Locate the cell with the specified text and output its [x, y] center coordinate. 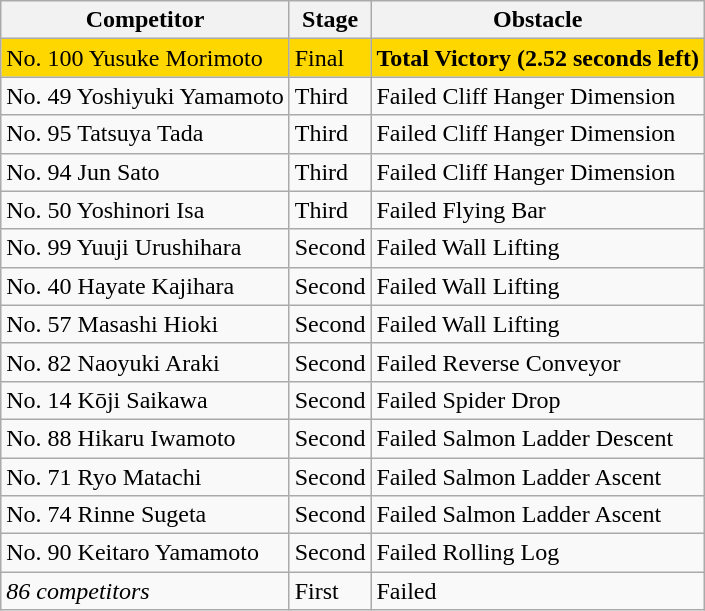
86 competitors [145, 591]
Obstacle [538, 20]
No. 50 Yoshinori Isa [145, 210]
No. 74 Rinne Sugeta [145, 515]
Failed Flying Bar [538, 210]
No. 14 Kōji Saikawa [145, 400]
First [330, 591]
Failed Reverse Conveyor [538, 362]
Failed [538, 591]
Failed Rolling Log [538, 553]
No. 95 Tatsuya Tada [145, 134]
Competitor [145, 20]
No. 88 Hikaru Iwamoto [145, 438]
No. 57 Masashi Hioki [145, 324]
No. 40 Hayate Kajihara [145, 286]
Failed Salmon Ladder Descent [538, 438]
Final [330, 58]
No. 94 Jun Sato [145, 172]
No. 71 Ryo Matachi [145, 477]
No. 99 Yuuji Urushihara [145, 248]
No. 82 Naoyuki Araki [145, 362]
Stage [330, 20]
Failed Spider Drop [538, 400]
No. 49 Yoshiyuki Yamamoto [145, 96]
No. 90 Keitaro Yamamoto [145, 553]
Total Victory (2.52 seconds left) [538, 58]
No. 100 Yusuke Morimoto [145, 58]
